Locate the cell with the specified text and output its (X, Y) center coordinate. 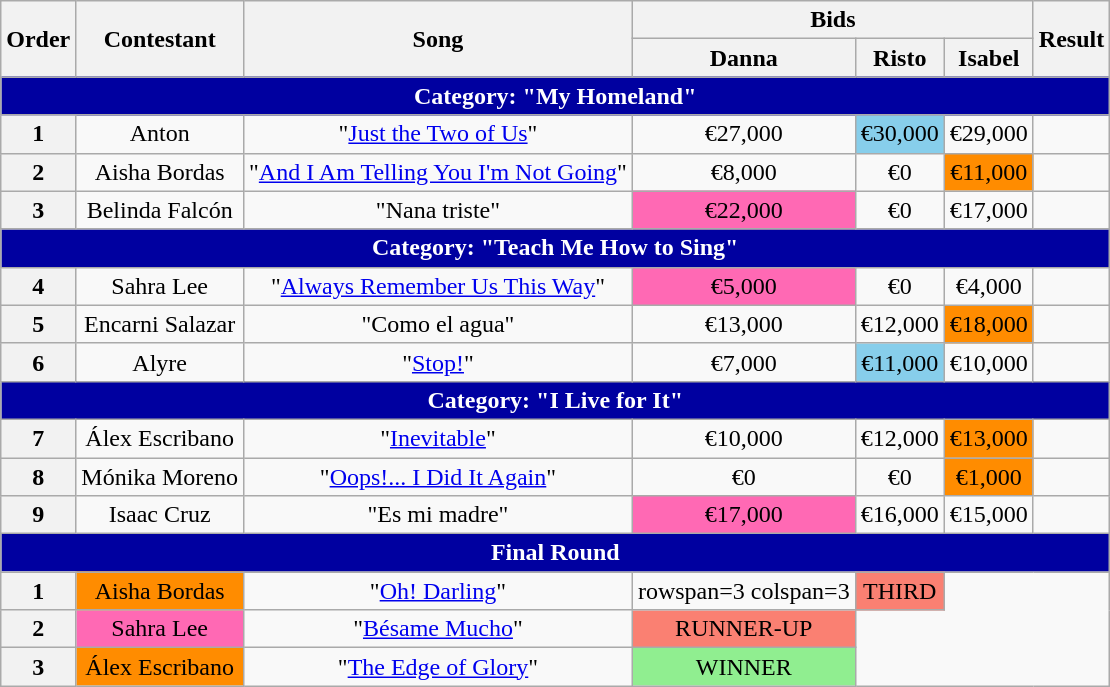
"Nana triste" (438, 210)
€1,000 (988, 477)
"Oh! Darling" (438, 591)
€7,000 (744, 362)
Isabel (988, 58)
rowspan=3 colspan=3 (744, 591)
Risto (900, 58)
RUNNER-UP (744, 629)
"Como el agua" (438, 324)
Bids (832, 20)
"Just the Two of Us" (438, 134)
Belinda Falcón (160, 210)
7 (38, 438)
"Inevitable" (438, 438)
€27,000 (744, 134)
Category: "My Homeland" (556, 96)
Alyre (160, 362)
Isaac Cruz (160, 515)
Contestant (160, 39)
8 (38, 477)
Song (438, 39)
€5,000 (744, 286)
4 (38, 286)
"Oops!... I Did It Again" (438, 477)
€4,000 (988, 286)
"And I Am Telling You I'm Not Going" (438, 172)
€30,000 (900, 134)
Category: "Teach Me How to Sing" (556, 248)
€16,000 (900, 515)
€18,000 (988, 324)
€29,000 (988, 134)
€8,000 (744, 172)
€15,000 (988, 515)
"Stop!" (438, 362)
Order (38, 39)
WINNER (744, 667)
Encarni Salazar (160, 324)
Result (1071, 39)
Final Round (556, 553)
"Always Remember Us This Way" (438, 286)
Anton (160, 134)
"Es mi madre" (438, 515)
€22,000 (744, 210)
Category: "I Live for It" (556, 400)
5 (38, 324)
THIRD (900, 591)
"The Edge of Glory" (438, 667)
9 (38, 515)
6 (38, 362)
Danna (744, 58)
"Bésame Mucho" (438, 629)
Mónika Moreno (160, 477)
